Detect which cell encompasses the target text, then output its (x, y) center coordinate. 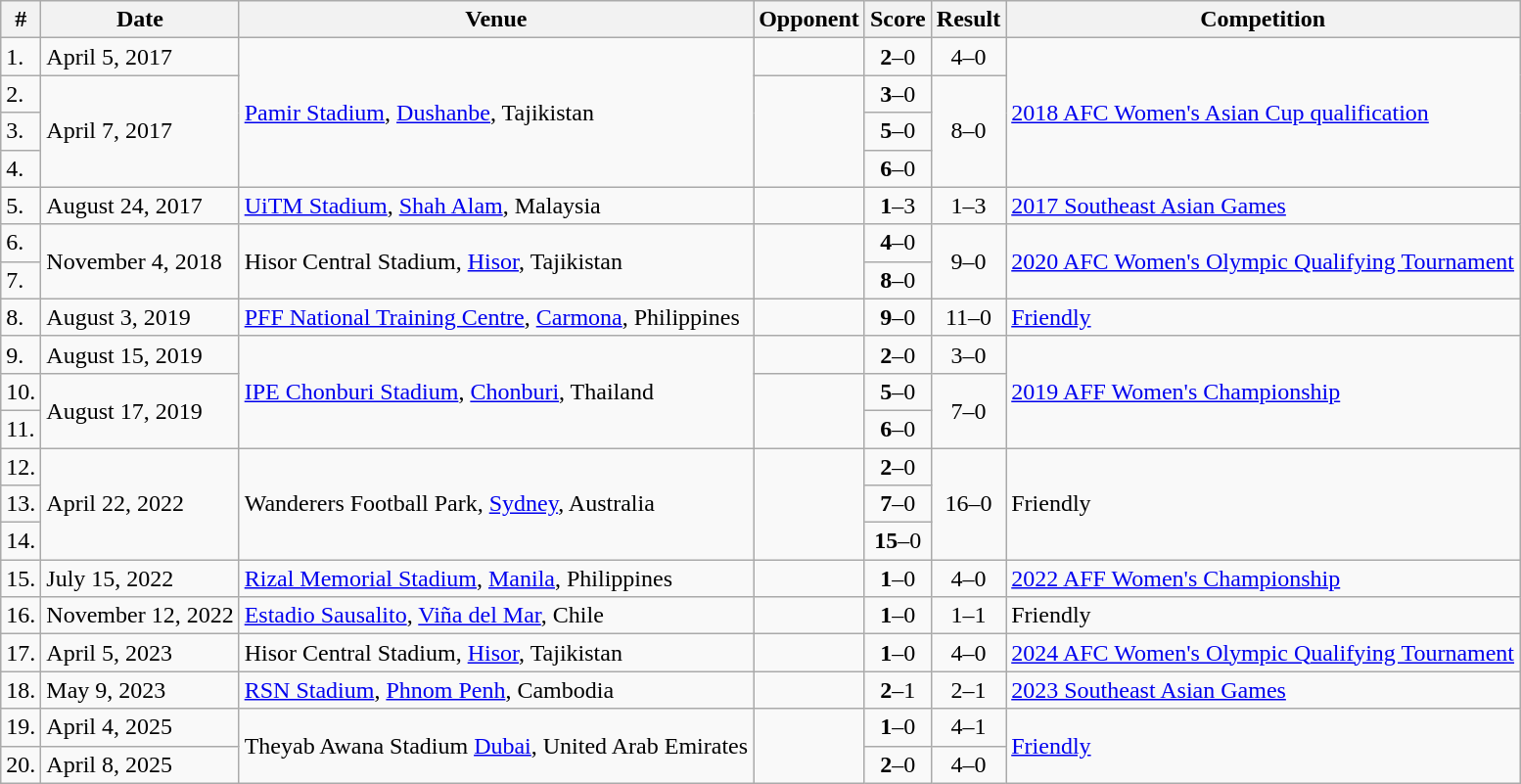
9. (22, 354)
April 4, 2025 (140, 727)
Rizal Memorial Stadium, Manila, Philippines (495, 578)
November 4, 2018 (140, 261)
3. (22, 131)
Opponent (809, 20)
2020 AFC Women's Olympic Qualifying Tournament (1263, 261)
PFF National Training Centre, Carmona, Philippines (495, 317)
April 22, 2022 (140, 504)
16. (22, 616)
20. (22, 764)
Pamir Stadium, Dushanbe, Tajikistan (495, 113)
15–0 (898, 541)
6. (22, 243)
1. (22, 57)
April 5, 2017 (140, 57)
August 15, 2019 (140, 354)
Theyab Awana Stadium Dubai, United Arab Emirates (495, 746)
Date (140, 20)
1–1 (968, 616)
UiTM Stadium, Shah Alam, Malaysia (495, 206)
11–0 (968, 317)
Estadio Sausalito, Viña del Mar, Chile (495, 616)
Result (968, 20)
August 17, 2019 (140, 410)
Competition (1263, 20)
2019 AFF Women's Championship (1263, 392)
Venue (495, 20)
# (22, 20)
19. (22, 727)
May 9, 2023 (140, 690)
2023 Southeast Asian Games (1263, 690)
14. (22, 541)
April 5, 2023 (140, 653)
4. (22, 168)
2018 AFC Women's Asian Cup qualification (1263, 113)
4–1 (968, 727)
August 3, 2019 (140, 317)
11. (22, 429)
Score (898, 20)
2024 AFC Women's Olympic Qualifying Tournament (1263, 653)
April 8, 2025 (140, 764)
April 7, 2017 (140, 131)
16–0 (968, 504)
Wanderers Football Park, Sydney, Australia (495, 504)
November 12, 2022 (140, 616)
13. (22, 504)
18. (22, 690)
10. (22, 392)
12. (22, 467)
17. (22, 653)
RSN Stadium, Phnom Penh, Cambodia (495, 690)
July 15, 2022 (140, 578)
5. (22, 206)
15. (22, 578)
IPE Chonburi Stadium, Chonburi, Thailand (495, 392)
8. (22, 317)
2017 Southeast Asian Games (1263, 206)
2022 AFF Women's Championship (1263, 578)
2. (22, 94)
7. (22, 280)
August 24, 2017 (140, 206)
